Scan for the cell matching the given text and deliver its (x, y) coordinate at center. 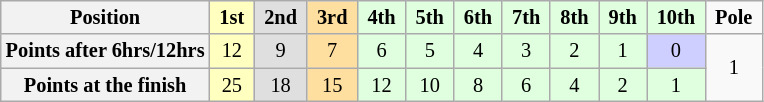
18 (280, 85)
Points after 6hrs/12hrs (106, 51)
25 (232, 85)
7 (332, 51)
9th (622, 17)
8 (478, 85)
5th (430, 17)
Points at the finish (106, 85)
4th (381, 17)
3rd (332, 17)
2nd (280, 17)
9 (280, 51)
15 (332, 85)
Pole (734, 17)
5 (430, 51)
7th (526, 17)
1st (232, 17)
10th (676, 17)
Position (106, 17)
10 (430, 85)
8th (574, 17)
0 (676, 51)
6th (478, 17)
3 (526, 51)
